Scan for the cell matching the given text and deliver its [X, Y] coordinate at center. 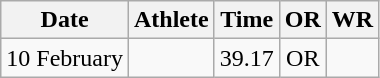
Athlete [171, 20]
WR [352, 20]
Date [65, 20]
10 February [65, 58]
39.17 [246, 58]
Time [246, 20]
